For the text-containing cell, return its midpoint in (X, Y) coordinate format. 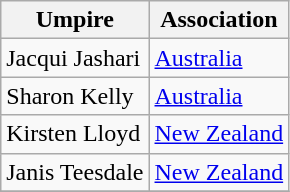
Association (219, 20)
Jacqui Jashari (75, 58)
Kirsten Lloyd (75, 134)
Sharon Kelly (75, 96)
Janis Teesdale (75, 172)
Umpire (75, 20)
